Locate the cell with the specified text and output its [x, y] center coordinate. 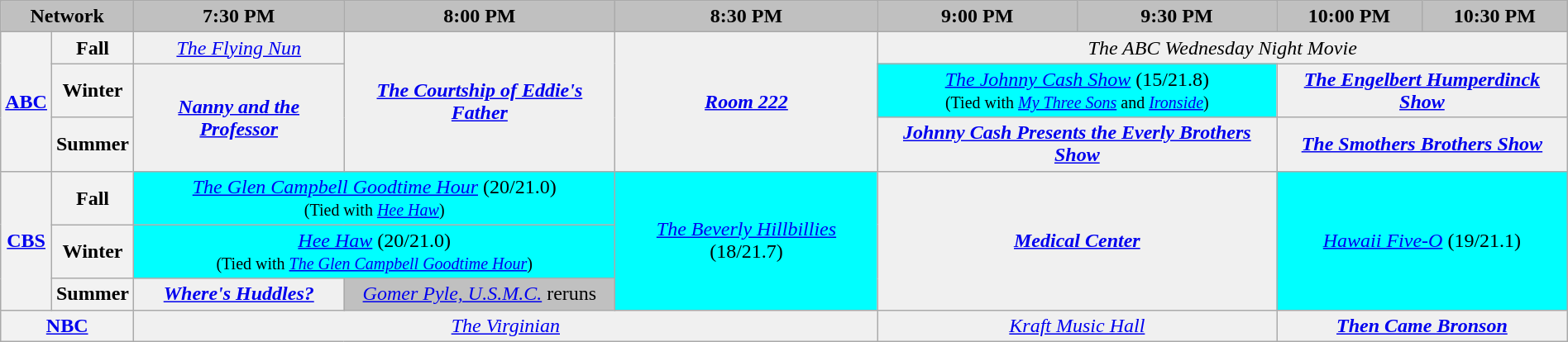
Nanny and the Professor [239, 117]
The Engelbert Humperdinck Show [1422, 91]
9:30 PM [1176, 17]
9:00 PM [978, 17]
Johnny Cash Presents the Everly Brothers Show [1077, 144]
7:30 PM [239, 17]
The Glen Campbell Goodtime Hour (20/21.0)(Tied with Hee Haw) [375, 198]
CBS [26, 240]
ABC [26, 102]
The Flying Nun [239, 48]
8:30 PM [746, 17]
The Beverly Hillbillies (18/21.7) [746, 240]
Hawaii Five-O (19/21.1) [1422, 240]
The Smothers Brothers Show [1422, 144]
Kraft Music Hall [1077, 325]
8:00 PM [480, 17]
Medical Center [1077, 240]
The Johnny Cash Show (15/21.8)(Tied with My Three Sons and Ironside) [1077, 91]
Then Came Bronson [1422, 325]
The Courtship of Eddie's Father [480, 102]
Network [68, 17]
The ABC Wednesday Night Movie [1222, 48]
Gomer Pyle, U.S.M.C. reruns [480, 294]
10:00 PM [1350, 17]
10:30 PM [1494, 17]
NBC [68, 325]
Hee Haw (20/21.0)(Tied with The Glen Campbell Goodtime Hour) [375, 251]
Where's Huddles? [239, 294]
Room 222 [746, 102]
The Virginian [506, 325]
